Return [x, y] of the center of cell containing provided text 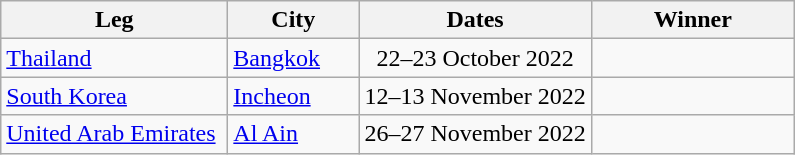
Incheon [294, 96]
Al Ain [294, 134]
Bangkok [294, 58]
12–13 November 2022 [475, 96]
Dates [475, 20]
United Arab Emirates [114, 134]
City [294, 20]
26–27 November 2022 [475, 134]
Leg [114, 20]
22–23 October 2022 [475, 58]
South Korea [114, 96]
Thailand [114, 58]
Winner [692, 20]
